Return [X, Y] of the center of cell containing provided text 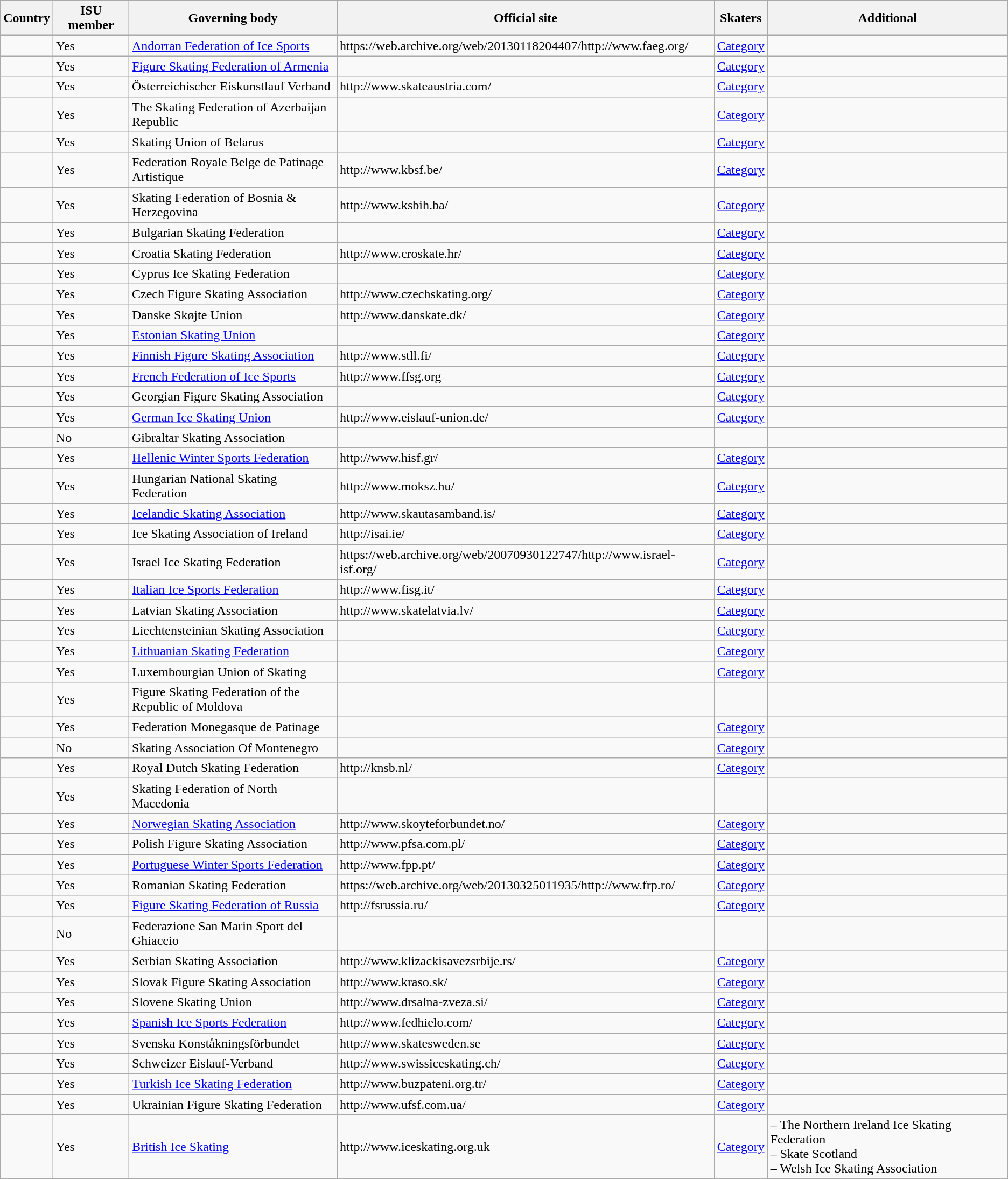
Latvian Skating Association [233, 610]
Figure Skating Federation of the Republic of Moldova [233, 700]
http://www.skautasamband.is/ [526, 514]
http://fsrussia.ru/ [526, 906]
http://www.skatelatvia.lv/ [526, 610]
Federation Royale Belge de Patinage Artistique [233, 170]
– The Northern Ireland Ice Skating Federation – Skate Scotland – Welsh Ice Skating Association [887, 1147]
ISU member [90, 18]
http://www.hisf.gr/ [526, 458]
British Ice Skating [233, 1147]
Skating Federation of North Macedonia [233, 796]
Croatia Skating Federation [233, 253]
Spanish Ice Sports Federation [233, 1022]
Ice Skating Association of Ireland [233, 534]
http://www.buzpateni.org.tr/ [526, 1084]
Liechtensteinian Skating Association [233, 630]
http://www.fpp.pt/ [526, 865]
Hellenic Winter Sports Federation [233, 458]
Governing body [233, 18]
Country [27, 18]
Danske Skøjte Union [233, 315]
Skaters [741, 18]
Icelandic Skating Association [233, 514]
http://www.kraso.sk/ [526, 981]
Cyprus Ice Skating Federation [233, 273]
Gibraltar Skating Association [233, 438]
Andorran Federation of Ice Sports [233, 46]
The Skating Federation of Azerbaijan Republic [233, 114]
Luxembourgian Union of Skating [233, 671]
Polish Figure Skating Association [233, 844]
Norwegian Skating Association [233, 824]
Bulgarian Skating Federation [233, 233]
http://isai.ie/ [526, 534]
http://www.ksbih.ba/ [526, 205]
https://web.archive.org/web/20130118204407/http://www.faeg.org/ [526, 46]
Turkish Ice Skating Federation [233, 1084]
Israel Ice Skating Federation [233, 562]
Figure Skating Federation of Russia [233, 906]
http://www.fisg.it/ [526, 589]
Finnish Figure Skating Association [233, 356]
http://www.ffsg.org [526, 376]
French Federation of Ice Sports [233, 376]
http://www.swissiceskating.ch/ [526, 1064]
Official site [526, 18]
Hungarian National Skating Federation [233, 486]
Portuguese Winter Sports Federation [233, 865]
http://www.skateaustria.com/ [526, 87]
http://www.ufsf.com.ua/ [526, 1105]
http://www.eislauf-union.de/ [526, 417]
Italian Ice Sports Federation [233, 589]
Estonian Skating Union [233, 335]
http://www.kbsf.be/ [526, 170]
http://www.danskate.dk/ [526, 315]
Serbian Skating Association [233, 961]
http://www.drsalna-zveza.si/ [526, 1002]
Svenska Konståkningsförbundet [233, 1043]
Lithuanian Skating Federation [233, 651]
Figure Skating Federation of Armenia [233, 66]
http://www.fedhielo.com/ [526, 1022]
http://www.pfsa.com.pl/ [526, 844]
http://www.croskate.hr/ [526, 253]
Slovene Skating Union [233, 1002]
Skating Federation of Bosnia & Herzegovina [233, 205]
Skating Union of Belarus [233, 142]
http://www.skoyteforbundet.no/ [526, 824]
https://web.archive.org/web/20070930122747/http://www.israel-isf.org/ [526, 562]
http://www.czechskating.org/ [526, 294]
Georgian Figure Skating Association [233, 397]
http://knsb.nl/ [526, 768]
Slovak Figure Skating Association [233, 981]
Schweizer Eislauf-Verband [233, 1064]
Czech Figure Skating Association [233, 294]
Romanian Skating Federation [233, 885]
http://www.klizackisavezsrbije.rs/ [526, 961]
Royal Dutch Skating Federation [233, 768]
Ukrainian Figure Skating Federation [233, 1105]
Federazione San Marin Sport del Ghiaccio [233, 934]
http://www.skatesweden.se [526, 1043]
Federation Monegasque de Patinage [233, 727]
http://www.moksz.hu/ [526, 486]
Österreichischer Eiskunstlauf Verband [233, 87]
Additional [887, 18]
German Ice Skating Union [233, 417]
Skating Association Of Montenegro [233, 748]
https://web.archive.org/web/20130325011935/http://www.frp.ro/ [526, 885]
http://www.stll.fi/ [526, 356]
http://www.iceskating.org.uk [526, 1147]
